Identify which cell holds the provided text, then report its [X, Y] central coordinate. 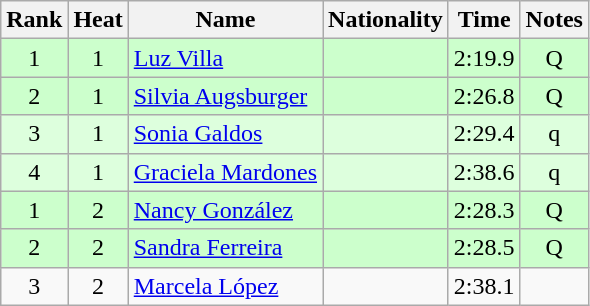
4 [34, 172]
Silvia Augsburger [225, 96]
Marcela López [225, 286]
2:28.3 [484, 210]
Luz Villa [225, 58]
2:38.6 [484, 172]
2:19.9 [484, 58]
Name [225, 20]
2:38.1 [484, 286]
Sonia Galdos [225, 134]
Time [484, 20]
Graciela Mardones [225, 172]
2:26.8 [484, 96]
Sandra Ferreira [225, 248]
Nancy González [225, 210]
Notes [554, 20]
Heat [98, 20]
2:29.4 [484, 134]
2:28.5 [484, 248]
Rank [34, 20]
Nationality [386, 20]
